Capture the cell that displays the provided text and extract its (x, y) central coordinate. 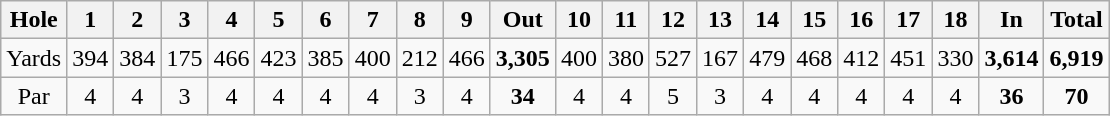
14 (768, 20)
3,614 (1012, 58)
527 (672, 58)
423 (278, 58)
3,305 (522, 58)
70 (1076, 96)
18 (956, 20)
13 (720, 20)
Hole (34, 20)
384 (138, 58)
7 (372, 20)
36 (1012, 96)
394 (90, 58)
330 (956, 58)
8 (420, 20)
468 (814, 58)
167 (720, 58)
Total (1076, 20)
Out (522, 20)
17 (908, 20)
Yards (34, 58)
16 (862, 20)
6 (326, 20)
10 (578, 20)
2 (138, 20)
9 (466, 20)
34 (522, 96)
15 (814, 20)
Par (34, 96)
451 (908, 58)
212 (420, 58)
479 (768, 58)
412 (862, 58)
175 (184, 58)
11 (626, 20)
In (1012, 20)
385 (326, 58)
1 (90, 20)
380 (626, 58)
12 (672, 20)
6,919 (1076, 58)
